Pinpoint the cell where the given text exists, returning its [x, y] midpoint coordinate. 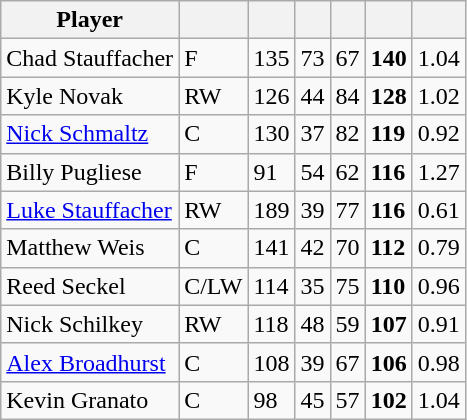
Nick Schilkey [90, 324]
70 [348, 248]
130 [272, 134]
62 [348, 172]
0.91 [438, 324]
135 [272, 58]
0.96 [438, 286]
48 [312, 324]
108 [272, 362]
141 [272, 248]
106 [388, 362]
Matthew Weis [90, 248]
Alex Broadhurst [90, 362]
Kyle Novak [90, 96]
35 [312, 286]
C/LW [214, 286]
110 [388, 286]
1.27 [438, 172]
Kevin Granato [90, 400]
126 [272, 96]
77 [348, 210]
57 [348, 400]
54 [312, 172]
Luke Stauffacher [90, 210]
44 [312, 96]
98 [272, 400]
75 [348, 286]
102 [388, 400]
59 [348, 324]
140 [388, 58]
91 [272, 172]
189 [272, 210]
0.79 [438, 248]
0.92 [438, 134]
Nick Schmaltz [90, 134]
Reed Seckel [90, 286]
119 [388, 134]
84 [348, 96]
Chad Stauffacher [90, 58]
0.61 [438, 210]
118 [272, 324]
112 [388, 248]
107 [388, 324]
42 [312, 248]
128 [388, 96]
Player [90, 20]
73 [312, 58]
45 [312, 400]
0.98 [438, 362]
82 [348, 134]
1.02 [438, 96]
37 [312, 134]
114 [272, 286]
Billy Pugliese [90, 172]
